Identify which cell holds the provided text, then report its (X, Y) central coordinate. 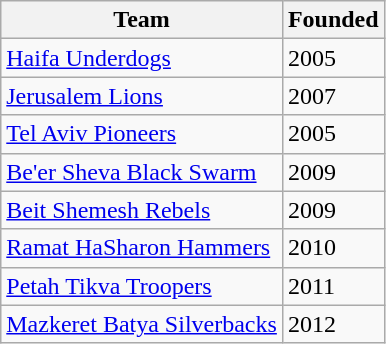
2011 (333, 286)
Team (142, 20)
Mazkeret Batya Silverbacks (142, 324)
Beit Shemesh Rebels (142, 210)
Jerusalem Lions (142, 96)
Haifa Underdogs (142, 58)
Founded (333, 20)
Be'er Sheva Black Swarm (142, 172)
2010 (333, 248)
Ramat HaSharon Hammers (142, 248)
2012 (333, 324)
2007 (333, 96)
Tel Aviv Pioneers (142, 134)
Petah Tikva Troopers (142, 286)
